Search for the cell housing the specified text and yield its (x, y) center coordinate. 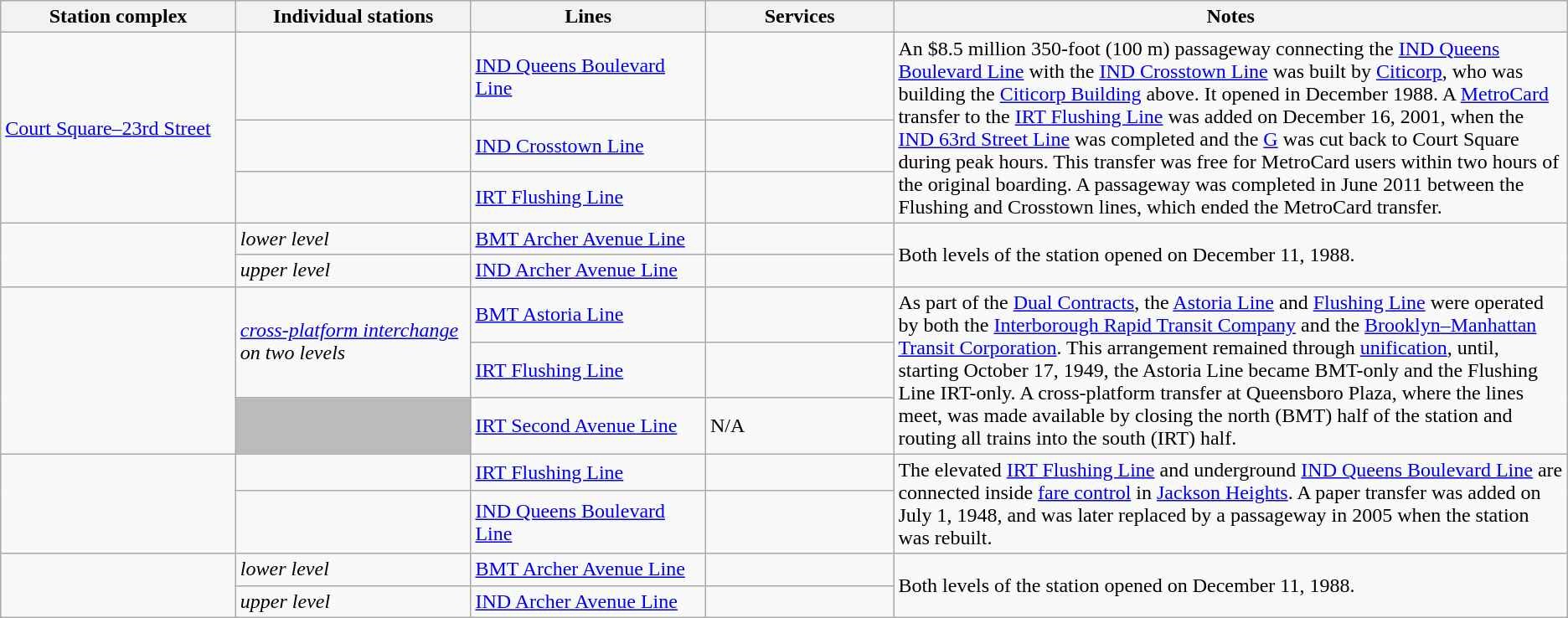
cross-platform interchange on two levels (353, 342)
IND Crosstown Line (588, 146)
N/A (799, 425)
Individual stations (353, 17)
BMT Astoria Line (588, 315)
Lines (588, 17)
Court Square–23rd Street (119, 127)
Services (799, 17)
Station complex (119, 17)
Notes (1230, 17)
IRT Second Avenue Line (588, 425)
